Extract the (x, y) coordinate from the center of the cell holding the provided text.  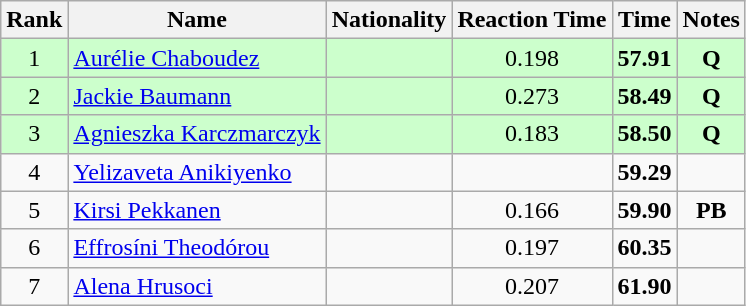
Effrosíni Theodórou (197, 248)
Aurélie Chaboudez (197, 58)
0.197 (532, 248)
58.49 (644, 96)
4 (34, 172)
Yelizaveta Anikiyenko (197, 172)
6 (34, 248)
Reaction Time (532, 20)
60.35 (644, 248)
Name (197, 20)
PB (711, 210)
58.50 (644, 134)
1 (34, 58)
Notes (711, 20)
0.273 (532, 96)
61.90 (644, 286)
Jackie Baumann (197, 96)
Alena Hrusoci (197, 286)
Kirsi Pekkanen (197, 210)
0.166 (532, 210)
0.183 (532, 134)
Rank (34, 20)
2 (34, 96)
57.91 (644, 58)
Time (644, 20)
3 (34, 134)
Nationality (389, 20)
0.207 (532, 286)
59.29 (644, 172)
7 (34, 286)
59.90 (644, 210)
Agnieszka Karczmarczyk (197, 134)
5 (34, 210)
0.198 (532, 58)
